Output the [x, y] coordinate of the center of the cell containing the given text.  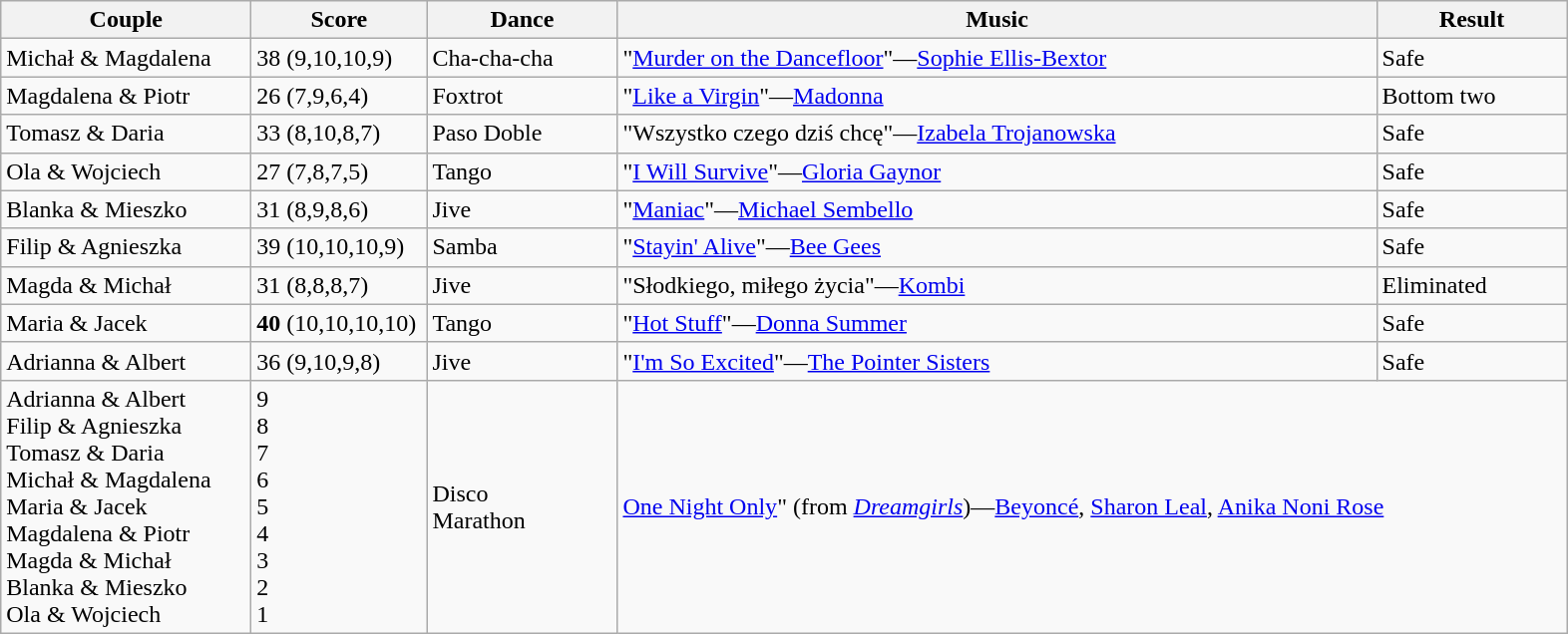
Magda & Michał [126, 285]
Couple [126, 20]
Filip & Agnieszka [126, 247]
Eliminated [1472, 285]
Music [997, 20]
"Hot Stuff"—Donna Summer [997, 323]
Magdalena & Piotr [126, 96]
Blanka & Mieszko [126, 209]
"I'm So Excited"—The Pointer Sisters [997, 361]
33 (8,10,8,7) [339, 134]
Maria & Jacek [126, 323]
Adrianna & Albert [126, 361]
26 (7,9,6,4) [339, 96]
Paso Doble [523, 134]
987654321 [339, 506]
Bottom two [1472, 96]
Dance [523, 20]
Tomasz & Daria [126, 134]
Result [1472, 20]
31 (8,9,8,6) [339, 209]
DiscoMarathon [523, 506]
"Like a Virgin"—Madonna [997, 96]
Adrianna & AlbertFilip & AgnieszkaTomasz & DariaMichał & MagdalenaMaria & JacekMagdalena & PiotrMagda & MichałBlanka & MieszkoOla & Wojciech [126, 506]
"Stayin' Alive"—Bee Gees [997, 247]
Ola & Wojciech [126, 171]
39 (10,10,10,9) [339, 247]
38 (9,10,10,9) [339, 58]
"Wszystko czego dziś chcę"—Izabela Trojanowska [997, 134]
One Night Only" (from Dreamgirls)—Beyoncé, Sharon Leal, Anika Noni Rose [1092, 506]
"Słodkiego, miłego życia"—Kombi [997, 285]
Michał & Magdalena [126, 58]
36 (9,10,9,8) [339, 361]
Samba [523, 247]
Score [339, 20]
Foxtrot [523, 96]
"I Will Survive"—Gloria Gaynor [997, 171]
40 (10,10,10,10) [339, 323]
27 (7,8,7,5) [339, 171]
"Maniac"—Michael Sembello [997, 209]
Cha-cha-cha [523, 58]
31 (8,8,8,7) [339, 285]
"Murder on the Dancefloor"—Sophie Ellis-Bextor [997, 58]
